Locate the cell with the specified text and output its [x, y] center coordinate. 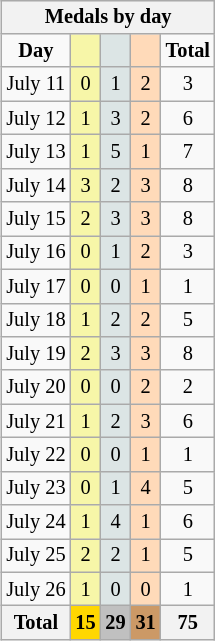
July 17 [36, 286]
15 [85, 623]
July 22 [36, 455]
Day [36, 51]
July 18 [36, 320]
July 20 [36, 387]
July 11 [36, 84]
7 [188, 152]
July 25 [36, 556]
July 26 [36, 589]
29 [116, 623]
July 12 [36, 118]
Medals by day [108, 17]
July 13 [36, 152]
31 [146, 623]
July 24 [36, 522]
July 21 [36, 421]
July 23 [36, 488]
75 [188, 623]
July 14 [36, 185]
July 19 [36, 354]
July 16 [36, 253]
July 15 [36, 219]
